Scan for the cell matching the given text and deliver its [x, y] coordinate at center. 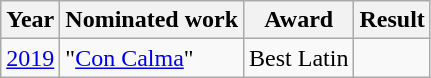
Year [30, 20]
2019 [30, 58]
Best Latin [299, 58]
Nominated work [152, 20]
Award [299, 20]
Result [392, 20]
"Con Calma" [152, 58]
